Provide the [X, Y] coordinate of the cell's center where the given text is located.  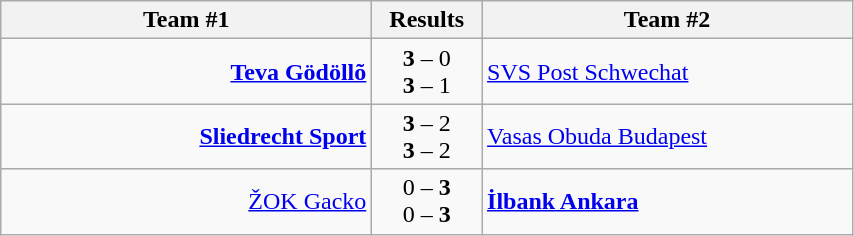
Vasas Obuda Budapest [668, 136]
0 – 3 0 – 3 [427, 202]
Teva Gödöllõ [186, 72]
ŽOK Gacko [186, 202]
Team #2 [668, 20]
SVS Post Schwechat [668, 72]
3 – 2 3 – 2 [427, 136]
Team #1 [186, 20]
Sliedrecht Sport [186, 136]
İlbank Ankara [668, 202]
Results [427, 20]
3 – 0 3 – 1 [427, 72]
